Pinpoint the cell where the given text exists, returning its (X, Y) midpoint coordinate. 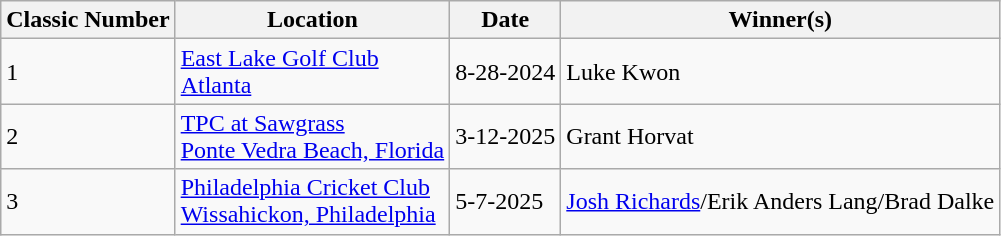
Classic Number (88, 20)
Luke Kwon (780, 72)
East Lake Golf ClubAtlanta (312, 72)
Winner(s) (780, 20)
2 (88, 136)
Location (312, 20)
1 (88, 72)
Grant Horvat (780, 136)
3-12-2025 (506, 136)
5-7-2025 (506, 202)
3 (88, 202)
TPC at SawgrassPonte Vedra Beach, Florida (312, 136)
Philadelphia Cricket ClubWissahickon, Philadelphia (312, 202)
8-28-2024 (506, 72)
Josh Richards/Erik Anders Lang/Brad Dalke (780, 202)
Date (506, 20)
